Search for the cell housing the specified text and yield its [x, y] center coordinate. 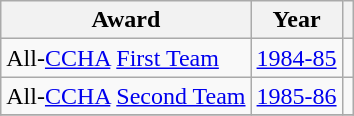
1984-85 [296, 58]
All-CCHA Second Team [126, 96]
Year [296, 20]
1985-86 [296, 96]
Award [126, 20]
All-CCHA First Team [126, 58]
